Determine the (x, y) coordinate at the center of the cell enclosing the given text.  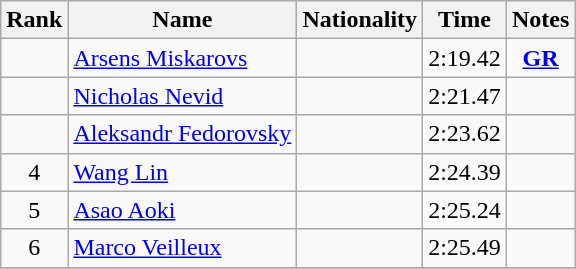
5 (34, 210)
Name (182, 20)
Wang Lin (182, 172)
6 (34, 248)
Time (465, 20)
Nationality (360, 20)
Aleksandr Fedorovsky (182, 134)
2:24.39 (465, 172)
4 (34, 172)
2:25.24 (465, 210)
2:23.62 (465, 134)
2:21.47 (465, 96)
Asao Aoki (182, 210)
GR (540, 58)
2:19.42 (465, 58)
Notes (540, 20)
2:25.49 (465, 248)
Rank (34, 20)
Marco Veilleux (182, 248)
Arsens Miskarovs (182, 58)
Nicholas Nevid (182, 96)
